Find where the given text appears and provide that cell's center as [X, Y] coordinate. 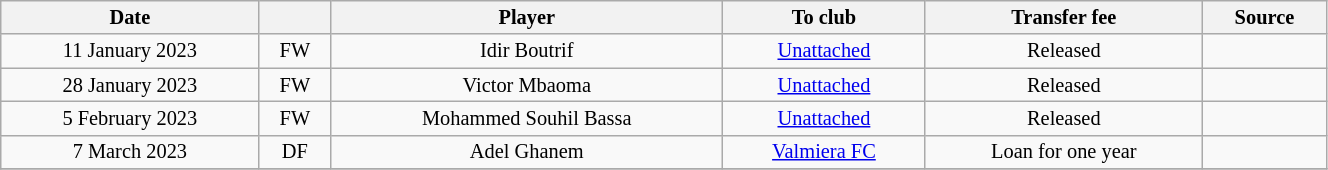
11 January 2023 [130, 51]
Loan for one year [1064, 152]
5 February 2023 [130, 118]
Player [527, 17]
Mohammed Souhil Bassa [527, 118]
Transfer fee [1064, 17]
Adel Ghanem [527, 152]
Idir Boutrif [527, 51]
7 March 2023 [130, 152]
To club [824, 17]
Valmiera FC [824, 152]
Source [1264, 17]
Victor Mbaoma [527, 85]
28 January 2023 [130, 85]
Date [130, 17]
DF [295, 152]
